Identify which cell holds the provided text, then report its (X, Y) central coordinate. 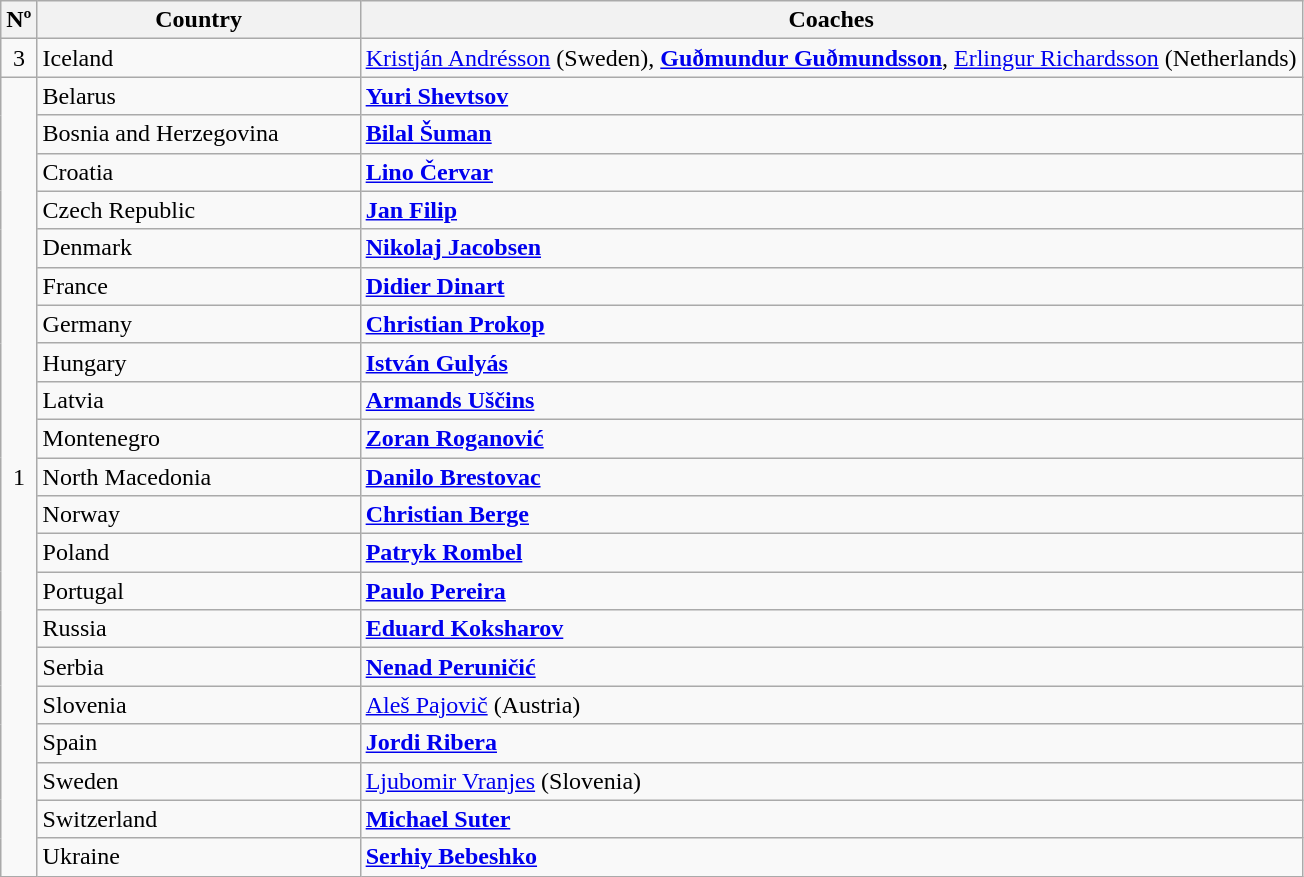
Zoran Roganović (831, 438)
Eduard Koksharov (831, 629)
Bosnia and Herzegovina (198, 134)
Country (198, 20)
Poland (198, 553)
Aleš Pajovič (Austria) (831, 705)
Hungary (198, 362)
Germany (198, 324)
István Gulyás (831, 362)
Patryk Rombel (831, 553)
Danilo Brestovac (831, 477)
Nikolaj Jacobsen (831, 248)
Coaches (831, 20)
Jordi Ribera (831, 743)
Jan Filip (831, 210)
Lino Červar (831, 172)
Portugal (198, 591)
Armands Uščins (831, 400)
North Macedonia (198, 477)
Michael Suter (831, 819)
Latvia (198, 400)
Ukraine (198, 857)
Kristján Andrésson (Sweden), Guðmundur Guðmundsson, Erlingur Richardsson (Netherlands) (831, 58)
Didier Dinart (831, 286)
3 (19, 58)
Christian Prokop (831, 324)
Sweden (198, 781)
Iceland (198, 58)
Serhiy Bebeshko (831, 857)
Serbia (198, 667)
Yuri Shevtsov (831, 96)
Slovenia (198, 705)
Croatia (198, 172)
Russia (198, 629)
Ljubomir Vranjes (Slovenia) (831, 781)
Czech Republic (198, 210)
Denmark (198, 248)
Norway (198, 515)
Switzerland (198, 819)
1 (19, 476)
France (198, 286)
Spain (198, 743)
Paulo Pereira (831, 591)
Christian Berge (831, 515)
Bilal Šuman (831, 134)
Montenegro (198, 438)
Nenad Peruničić (831, 667)
Nº (19, 20)
Belarus (198, 96)
